Capture the cell that displays the provided text and extract its [X, Y] central coordinate. 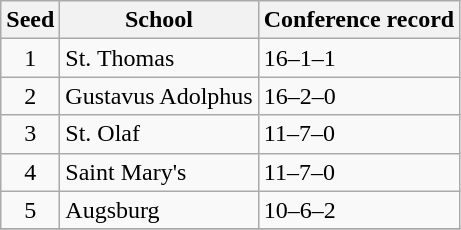
2 [30, 96]
4 [30, 172]
Augsburg [159, 210]
Saint Mary's [159, 172]
3 [30, 134]
16–2–0 [358, 96]
School [159, 20]
5 [30, 210]
1 [30, 58]
Conference record [358, 20]
St. Thomas [159, 58]
Gustavus Adolphus [159, 96]
10–6–2 [358, 210]
16–1–1 [358, 58]
St. Olaf [159, 134]
Seed [30, 20]
